Identify which cell holds the provided text, then report its [X, Y] central coordinate. 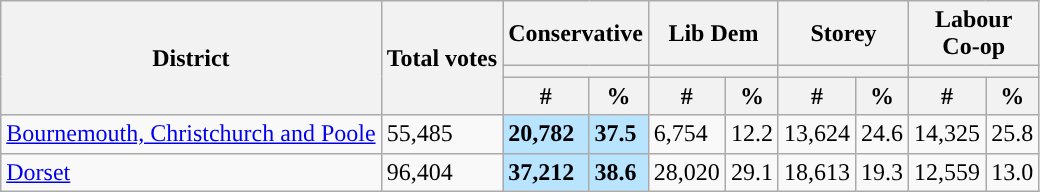
20,782 [546, 134]
Total votes [442, 58]
19.3 [882, 172]
Bournemouth, Christchurch and Poole [191, 134]
29.1 [752, 172]
13.0 [1012, 172]
LabourCo-op [974, 34]
Conservative [576, 34]
37.5 [618, 134]
13,624 [816, 134]
14,325 [948, 134]
25.8 [1012, 134]
District [191, 58]
96,404 [442, 172]
24.6 [882, 134]
Lib Dem [713, 34]
37,212 [546, 172]
12,559 [948, 172]
18,613 [816, 172]
6,754 [686, 134]
28,020 [686, 172]
55,485 [442, 134]
12.2 [752, 134]
Storey [843, 34]
Dorset [191, 172]
38.6 [618, 172]
